Find where the given text appears and provide that cell's center as (X, Y) coordinate. 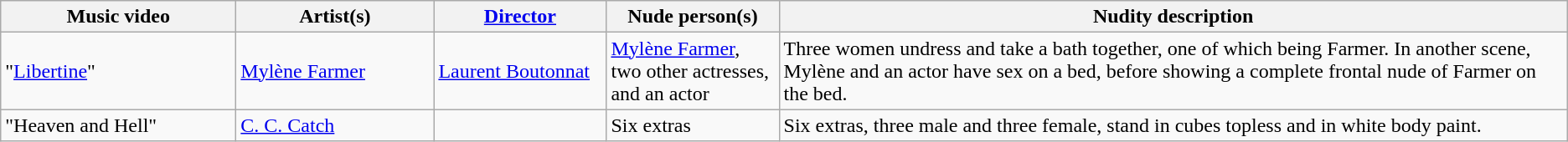
Music video (119, 17)
Six extras, three male and three female, stand in cubes topless and in white body paint. (1173, 125)
Mylène Farmer, two other actresses, and an actor (693, 71)
Six extras (693, 125)
C. C. Catch (335, 125)
"Libertine" (119, 71)
Nude person(s) (693, 17)
Director (520, 17)
Artist(s) (335, 17)
Laurent Boutonnat (520, 71)
"Heaven and Hell" (119, 125)
Mylène Farmer (335, 71)
Nudity description (1173, 17)
